Extract the (x, y) coordinate from the center of the cell holding the provided text.  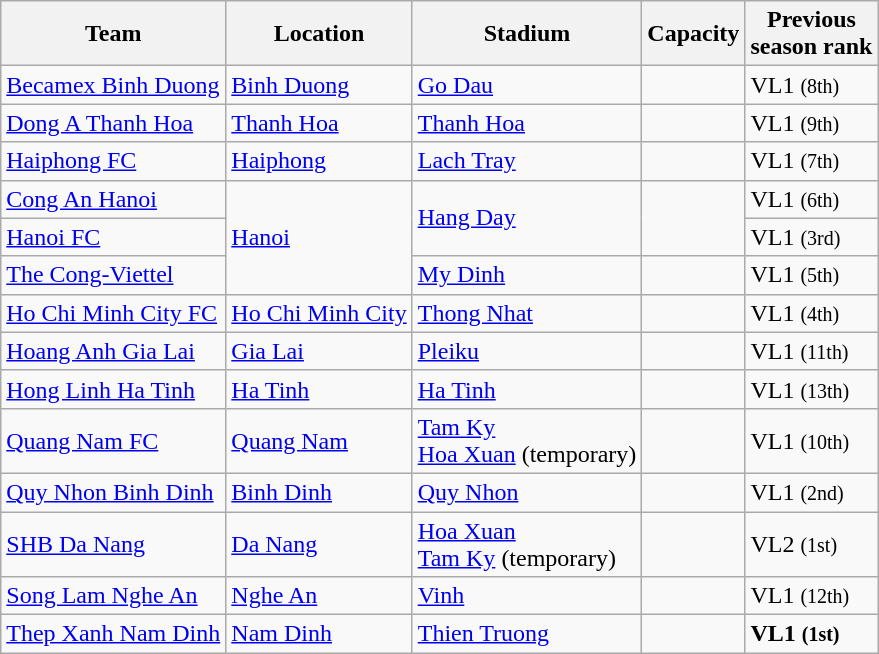
Becamex Binh Duong (114, 85)
VL1 (4th) (812, 313)
Cong An Hanoi (114, 199)
VL1 (11th) (812, 351)
VL1 (7th) (812, 161)
Hong Linh Ha Tinh (114, 389)
Thong Nhat (527, 313)
Stadium (527, 34)
Binh Duong (319, 85)
Pleiku (527, 351)
VL1 (10th) (812, 440)
Quy Nhon (527, 492)
Nam Dinh (319, 634)
Quang Nam FC (114, 440)
Da Nang (319, 544)
Hang Day (527, 218)
Capacity (694, 34)
Gia Lai (319, 351)
VL1 (3rd) (812, 237)
VL1 (2nd) (812, 492)
VL2 (1st) (812, 544)
VL1 (1st) (812, 634)
VL1 (9th) (812, 123)
Go Dau (527, 85)
Thien Truong (527, 634)
Quy Nhon Binh Dinh (114, 492)
Nghe An (319, 596)
Vinh (527, 596)
VL1 (6th) (812, 199)
Hoa XuanTam Ky (temporary) (527, 544)
Dong A Thanh Hoa (114, 123)
The Cong-Viettel (114, 275)
VL1 (5th) (812, 275)
Tam KyHoa Xuan (temporary) (527, 440)
Team (114, 34)
Quang Nam (319, 440)
My Dinh (527, 275)
Lach Tray (527, 161)
Haiphong FC (114, 161)
Location (319, 34)
Thep Xanh Nam Dinh (114, 634)
Ho Chi Minh City (319, 313)
Binh Dinh (319, 492)
SHB Da Nang (114, 544)
Hanoi FC (114, 237)
Ho Chi Minh City FC (114, 313)
Haiphong (319, 161)
VL1 (12th) (812, 596)
VL1 (13th) (812, 389)
Hoang Anh Gia Lai (114, 351)
Previousseason rank (812, 34)
Hanoi (319, 237)
Song Lam Nghe An (114, 596)
VL1 (8th) (812, 85)
